Scan for the cell matching the given text and deliver its (x, y) coordinate at center. 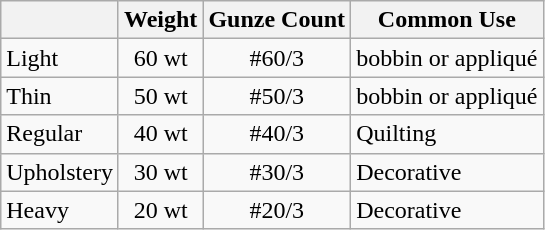
#60/3 (277, 58)
Light (60, 58)
Weight (160, 20)
#50/3 (277, 96)
Thin (60, 96)
Quilting (447, 134)
#40/3 (277, 134)
Heavy (60, 210)
50 wt (160, 96)
20 wt (160, 210)
#30/3 (277, 172)
Gunze Count (277, 20)
Regular (60, 134)
Common Use (447, 20)
#20/3 (277, 210)
40 wt (160, 134)
60 wt (160, 58)
30 wt (160, 172)
Upholstery (60, 172)
